Capture the cell that displays the provided text and extract its [X, Y] central coordinate. 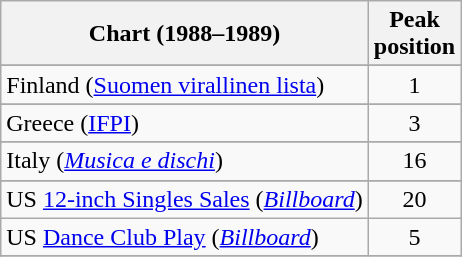
1 [414, 85]
Finland (Suomen virallinen lista) [185, 85]
Greece (IFPI) [185, 123]
20 [414, 199]
Peakposition [414, 34]
16 [414, 161]
Italy (Musica e dischi) [185, 161]
US 12-inch Singles Sales (Billboard) [185, 199]
3 [414, 123]
US Dance Club Play (Billboard) [185, 237]
Chart (1988–1989) [185, 34]
5 [414, 237]
